Output the (X, Y) coordinate of the center of the cell containing the given text.  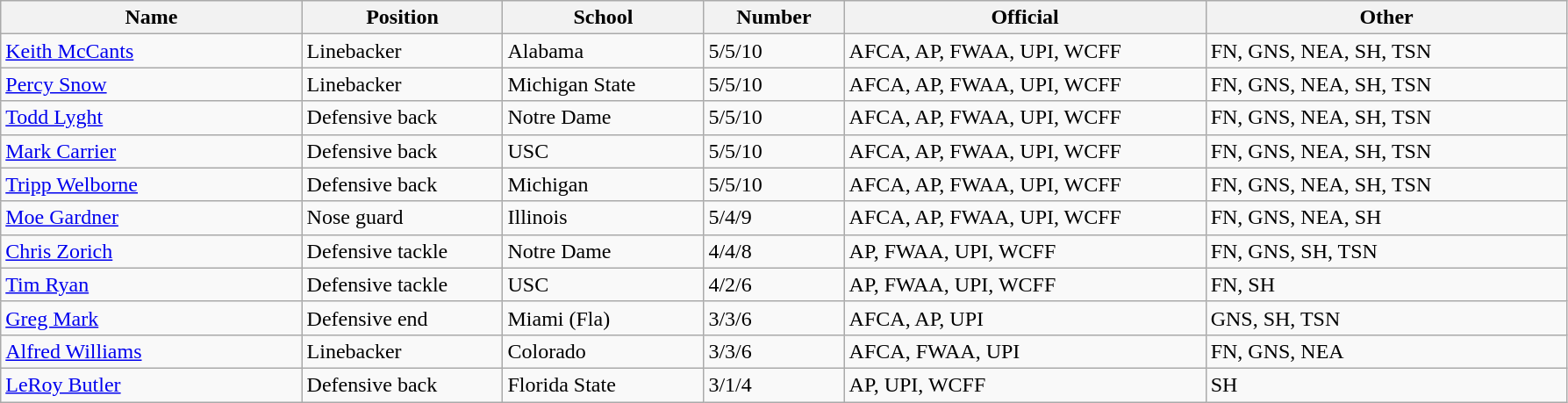
AP, UPI, WCFF (1025, 385)
3/1/4 (774, 385)
Todd Lyght (151, 118)
AFCA, AP, UPI (1025, 318)
Tripp Welborne (151, 184)
SH (1386, 385)
Percy Snow (151, 84)
Alabama (604, 51)
Michigan State (604, 84)
AFCA, FWAA, UPI (1025, 351)
FN, GNS, NEA (1386, 351)
FN, GNS, SH, TSN (1386, 251)
Florida State (604, 385)
GNS, SH, TSN (1386, 318)
FN, SH (1386, 284)
Michigan (604, 184)
4/4/8 (774, 251)
FN, GNS, NEA, SH (1386, 218)
Tim Ryan (151, 284)
School (604, 18)
Name (151, 18)
5/4/9 (774, 218)
Moe Gardner (151, 218)
Nose guard (402, 218)
Official (1025, 18)
Chris Zorich (151, 251)
Defensive end (402, 318)
Miami (Fla) (604, 318)
Other (1386, 18)
Alfred Williams (151, 351)
Number (774, 18)
Position (402, 18)
LeRoy Butler (151, 385)
Colorado (604, 351)
Greg Mark (151, 318)
Illinois (604, 218)
4/2/6 (774, 284)
Keith McCants (151, 51)
Mark Carrier (151, 151)
